Provide the [X, Y] coordinate of the cell's center where the given text is located.  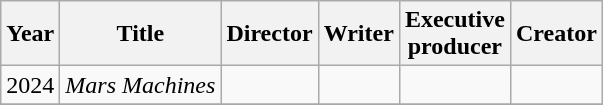
Writer [358, 34]
Year [30, 34]
2024 [30, 85]
Creator [556, 34]
Mars Machines [140, 85]
Title [140, 34]
Director [270, 34]
Executiveproducer [454, 34]
